Identify which cell holds the provided text, then report its (x, y) central coordinate. 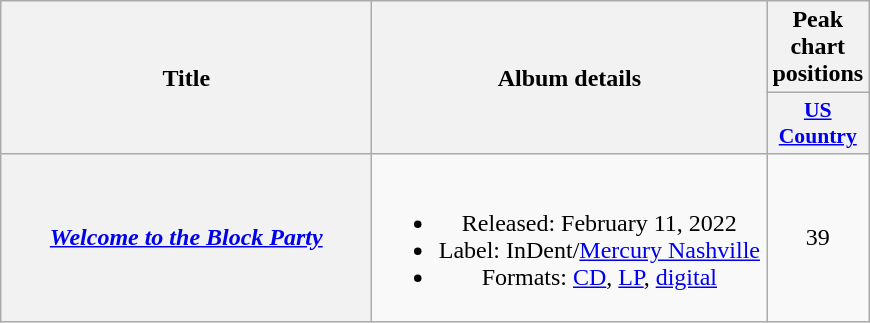
Album details (570, 78)
USCountry (818, 124)
Title (186, 78)
Released: February 11, 2022Label: InDent/Mercury NashvilleFormats: CD, LP, digital (570, 238)
Welcome to the Block Party (186, 238)
Peak chartpositions (818, 47)
39 (818, 238)
